Return the (x, y) coordinate for the center point of the cell that contains the specified text.  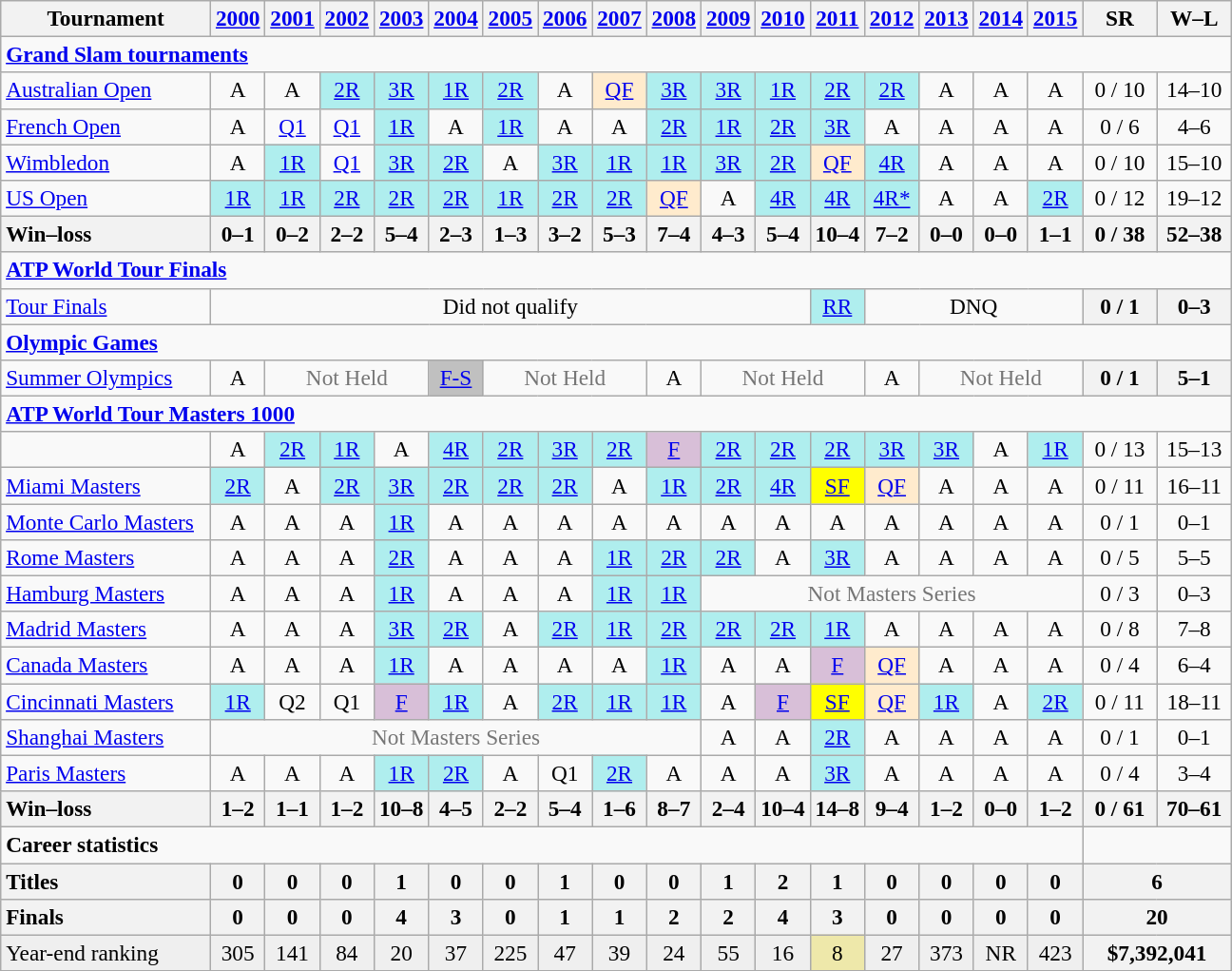
2009 (728, 18)
70–61 (1194, 808)
French Open (106, 126)
F-S (456, 378)
2–4 (728, 808)
0 / 12 (1120, 198)
10–8 (401, 808)
373 (947, 953)
14–8 (837, 808)
4R* (892, 198)
1–6 (620, 808)
5–1 (1194, 378)
SR (1120, 18)
2007 (620, 18)
2003 (401, 18)
ATP World Tour Masters 1000 (616, 414)
37 (456, 953)
423 (1055, 953)
24 (673, 953)
5–5 (1194, 557)
2011 (837, 18)
3–4 (1194, 773)
Paris Masters (106, 773)
15–10 (1194, 162)
Tournament (106, 18)
3–2 (565, 234)
2006 (565, 18)
Career statistics (542, 845)
14–10 (1194, 90)
W–L (1194, 18)
Madrid Masters (106, 630)
Hamburg Masters (106, 593)
16 (783, 953)
84 (346, 953)
2013 (947, 18)
Olympic Games (616, 341)
0–2 (293, 234)
7–8 (1194, 630)
2012 (892, 18)
4–3 (728, 234)
2000 (238, 18)
Grand Slam tournaments (616, 54)
4–5 (456, 808)
8–7 (673, 808)
Australian Open (106, 90)
0 / 3 (1120, 593)
9–4 (892, 808)
7–2 (892, 234)
19–12 (1194, 198)
Titles (106, 881)
16–11 (1194, 485)
0 / 61 (1120, 808)
5–3 (620, 234)
55 (728, 953)
Shanghai Masters (106, 737)
Miami Masters (106, 485)
6 (1158, 881)
DNQ (973, 306)
US Open (106, 198)
0 / 38 (1120, 234)
2015 (1055, 18)
ATP World Tour Finals (616, 270)
225 (510, 953)
2002 (346, 18)
305 (238, 953)
Summer Olympics (106, 378)
0 / 5 (1120, 557)
$7,392,041 (1158, 953)
Year-end ranking (106, 953)
141 (293, 953)
Finals (106, 917)
Wimbledon (106, 162)
0 / 6 (1120, 126)
6–4 (1194, 665)
Canada Masters (106, 665)
Did not qualify (511, 306)
2014 (1000, 18)
Tour Finals (106, 306)
1–3 (510, 234)
2010 (783, 18)
52–38 (1194, 234)
8 (837, 953)
Cincinnati Masters (106, 701)
0 / 13 (1120, 450)
18–11 (1194, 701)
2004 (456, 18)
Monte Carlo Masters (106, 521)
39 (620, 953)
Q2 (293, 701)
15–13 (1194, 450)
NR (1000, 953)
2008 (673, 18)
47 (565, 953)
7–4 (673, 234)
2001 (293, 18)
0 / 8 (1120, 630)
27 (892, 953)
2005 (510, 18)
2–3 (456, 234)
RR (837, 306)
Rome Masters (106, 557)
4–6 (1194, 126)
